Provide the (x, y) coordinate of the cell's center where the given text is located.  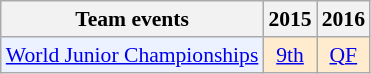
QF (344, 55)
World Junior Championships (132, 55)
2015 (290, 19)
2016 (344, 19)
Team events (132, 19)
9th (290, 55)
